From the cell containing the given text, extract its center point as (x, y) coordinate. 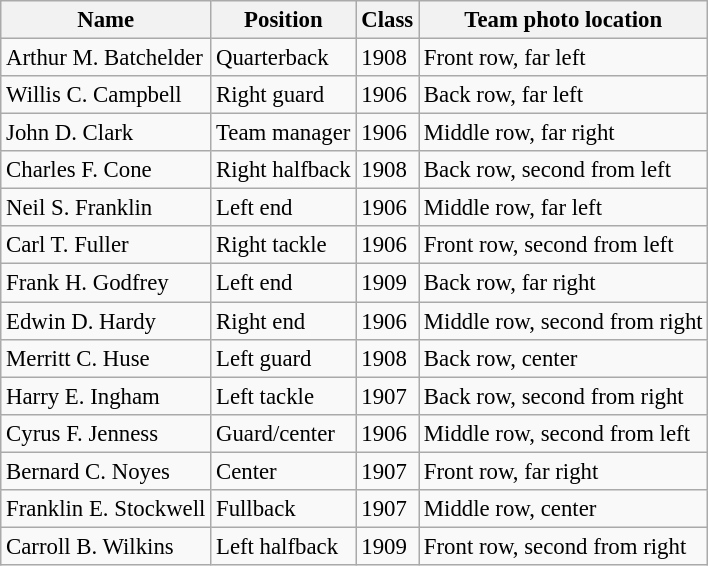
Front row, far left (564, 58)
Middle row, center (564, 509)
Middle row, far right (564, 133)
Center (284, 471)
Back row, center (564, 358)
Neil S. Franklin (106, 208)
Team manager (284, 133)
Franklin E. Stockwell (106, 509)
Name (106, 20)
Willis C. Campbell (106, 95)
Quarterback (284, 58)
Front row, second from right (564, 546)
Edwin D. Hardy (106, 321)
Merritt C. Huse (106, 358)
Right guard (284, 95)
John D. Clark (106, 133)
Cyrus F. Jenness (106, 433)
Left tackle (284, 396)
Bernard C. Noyes (106, 471)
Fullback (284, 509)
Back row, second from right (564, 396)
Right tackle (284, 245)
Position (284, 20)
Team photo location (564, 20)
Front row, second from left (564, 245)
Carroll B. Wilkins (106, 546)
Right end (284, 321)
Harry E. Ingham (106, 396)
Middle row, second from right (564, 321)
Middle row, far left (564, 208)
Front row, far right (564, 471)
Back row, second from left (564, 170)
Middle row, second from left (564, 433)
Charles F. Cone (106, 170)
Carl T. Fuller (106, 245)
Back row, far left (564, 95)
Left guard (284, 358)
Back row, far right (564, 283)
Right halfback (284, 170)
Left halfback (284, 546)
Arthur M. Batchelder (106, 58)
Frank H. Godfrey (106, 283)
Class (388, 20)
Guard/center (284, 433)
